Determine the (X, Y) coordinate at the center of the cell enclosing the given text.  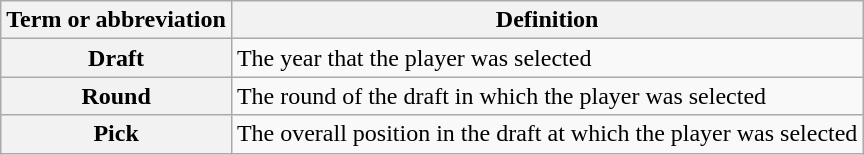
The overall position in the draft at which the player was selected (547, 134)
Term or abbreviation (116, 20)
The year that the player was selected (547, 58)
Definition (547, 20)
Round (116, 96)
Draft (116, 58)
The round of the draft in which the player was selected (547, 96)
Pick (116, 134)
